Identify which cell holds the provided text, then report its (X, Y) central coordinate. 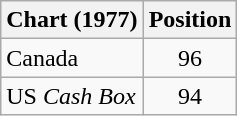
US Cash Box (72, 96)
Position (190, 20)
96 (190, 58)
Canada (72, 58)
94 (190, 96)
Chart (1977) (72, 20)
